Scan for the cell matching the given text and deliver its [X, Y] coordinate at center. 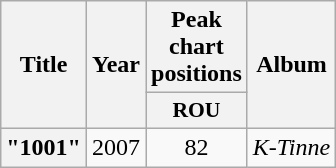
Peak chart positions [197, 47]
K-Tinne [291, 147]
Title [44, 65]
Album [291, 65]
ROU [197, 111]
82 [197, 147]
2007 [116, 147]
Year [116, 65]
"1001" [44, 147]
